Pinpoint the cell where the given text exists, returning its [X, Y] midpoint coordinate. 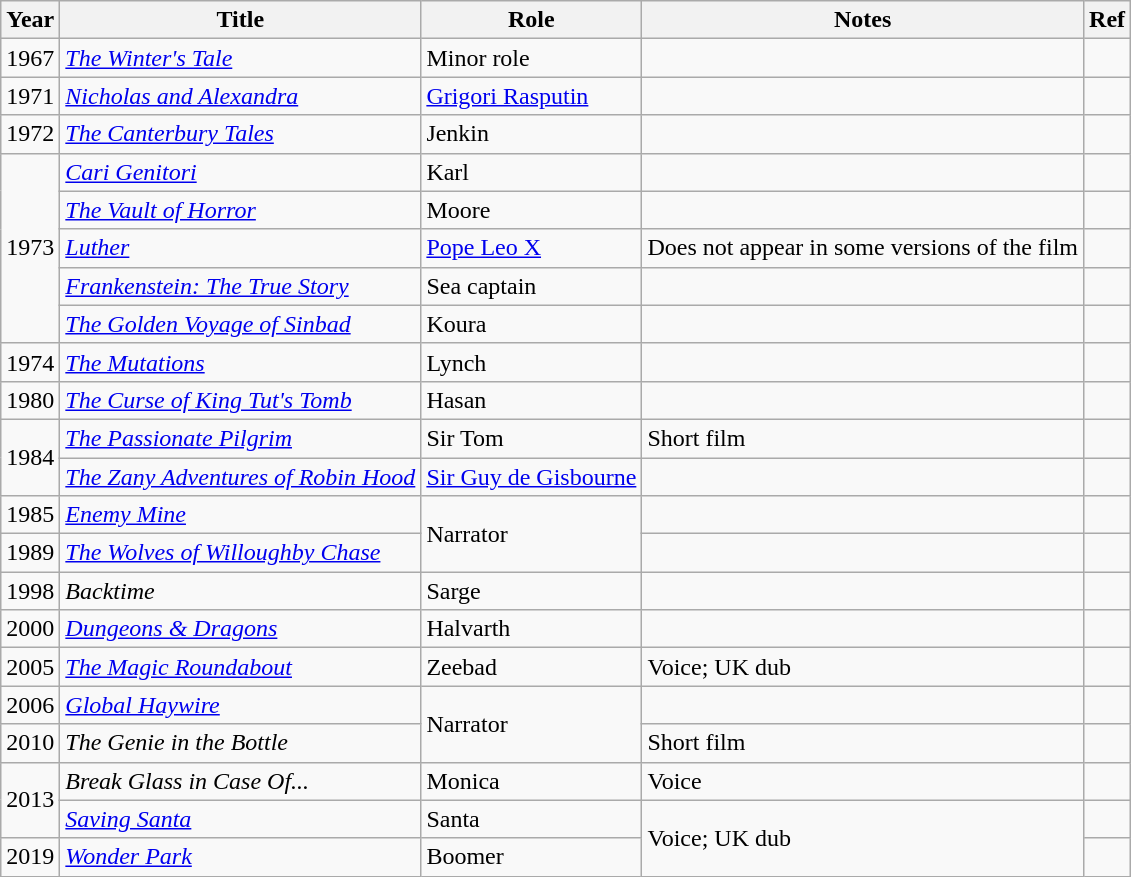
Year [30, 20]
2006 [30, 705]
Dungeons & Dragons [240, 629]
Wonder Park [240, 857]
Monica [532, 781]
1984 [30, 457]
Sir Guy de Gisbourne [532, 477]
Moore [532, 210]
1980 [30, 400]
The Winter's Tale [240, 58]
2005 [30, 667]
The Curse of King Tut's Tomb [240, 400]
Karl [532, 172]
Grigori Rasputin [532, 96]
Pope Leo X [532, 248]
1973 [30, 248]
Enemy Mine [240, 515]
Hasan [532, 400]
Zeebad [532, 667]
Saving Santa [240, 819]
Sarge [532, 591]
Koura [532, 324]
Sir Tom [532, 438]
The Golden Voyage of Sinbad [240, 324]
1971 [30, 96]
Global Haywire [240, 705]
Lynch [532, 362]
2000 [30, 629]
Halvarth [532, 629]
Frankenstein: The True Story [240, 286]
Break Glass in Case Of... [240, 781]
The Passionate Pilgrim [240, 438]
Notes [863, 20]
2019 [30, 857]
Santa [532, 819]
The Mutations [240, 362]
1972 [30, 134]
The Magic Roundabout [240, 667]
The Canterbury Tales [240, 134]
Cari Genitori [240, 172]
1985 [30, 515]
Luther [240, 248]
The Genie in the Bottle [240, 743]
Sea captain [532, 286]
Nicholas and Alexandra [240, 96]
Does not appear in some versions of the film [863, 248]
Jenkin [532, 134]
1998 [30, 591]
1974 [30, 362]
The Wolves of Willoughby Chase [240, 553]
Title [240, 20]
Minor role [532, 58]
2010 [30, 743]
Backtime [240, 591]
1989 [30, 553]
Boomer [532, 857]
Role [532, 20]
The Vault of Horror [240, 210]
1967 [30, 58]
The Zany Adventures of Robin Hood [240, 477]
Voice [863, 781]
2013 [30, 800]
Ref [1108, 20]
